Detect which cell encompasses the target text, then output its (x, y) center coordinate. 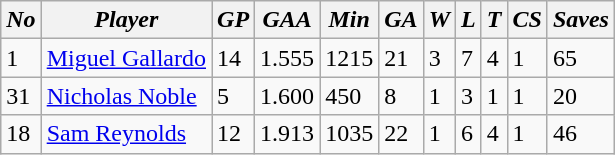
65 (580, 58)
L (469, 20)
14 (234, 58)
CS (527, 20)
450 (350, 96)
1035 (350, 134)
GAA (288, 20)
22 (401, 134)
5 (234, 96)
31 (21, 96)
46 (580, 134)
1.600 (288, 96)
1.555 (288, 58)
7 (469, 58)
Player (126, 20)
20 (580, 96)
21 (401, 58)
6 (469, 134)
No (21, 20)
Saves (580, 20)
Miguel Gallardo (126, 58)
18 (21, 134)
T (494, 20)
8 (401, 96)
GA (401, 20)
12 (234, 134)
Nicholas Noble (126, 96)
GP (234, 20)
W (439, 20)
1.913 (288, 134)
1215 (350, 58)
Min (350, 20)
Sam Reynolds (126, 134)
